Scan for the cell matching the given text and deliver its (X, Y) coordinate at center. 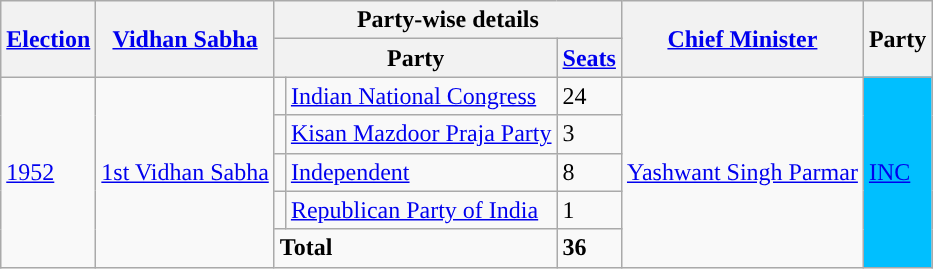
Indian National Congress (421, 96)
3 (589, 134)
INC (897, 172)
Yashwant Singh Parmar (742, 172)
36 (589, 248)
Party-wise details (448, 20)
Kisan Mazdoor Praja Party (421, 134)
24 (589, 96)
1st Vidhan Sabha (185, 172)
Seats (589, 58)
8 (589, 172)
1952 (48, 172)
Election (48, 39)
Total (416, 248)
Independent (421, 172)
Republican Party of India (421, 210)
Vidhan Sabha (185, 39)
Chief Minister (742, 39)
1 (589, 210)
